Pinpoint the cell where the given text exists, returning its [x, y] midpoint coordinate. 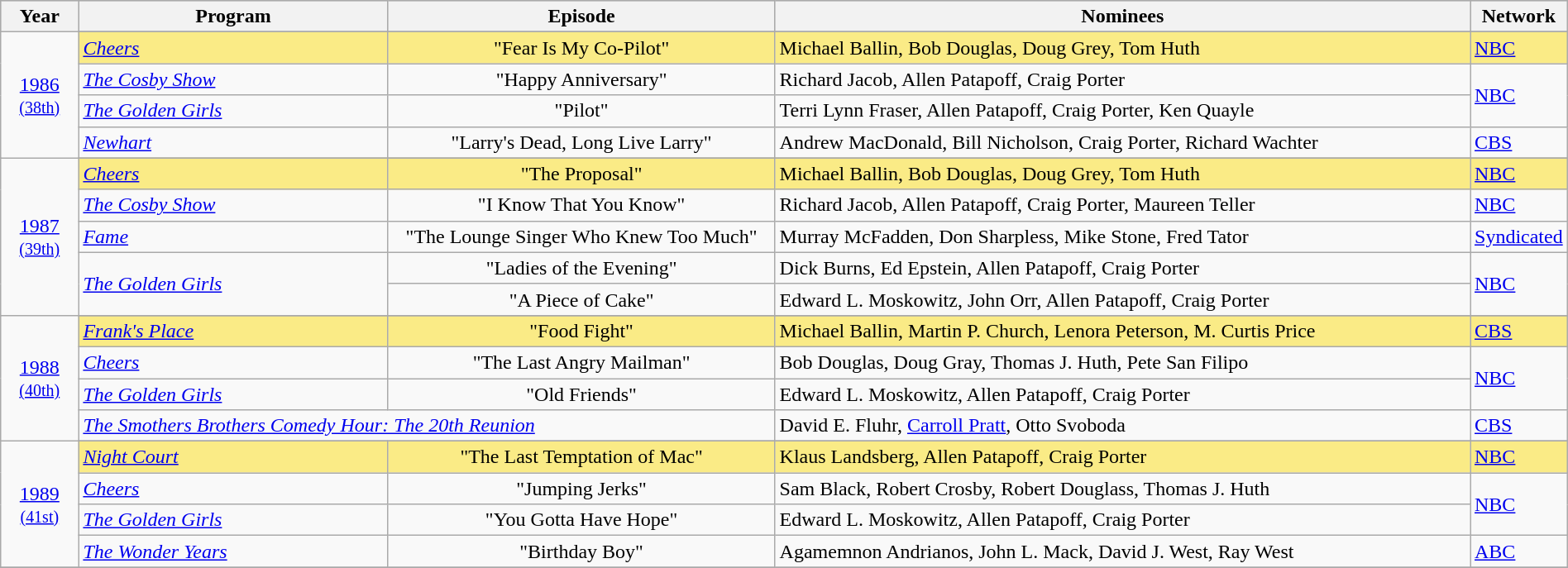
"Birthday Boy" [581, 551]
Michael Ballin, Martin P. Church, Lenora Peterson, M. Curtis Price [1122, 331]
The Wonder Years [233, 551]
Fame [233, 236]
Dick Burns, Ed Epstein, Allen Patapoff, Craig Porter [1122, 268]
Syndicated [1519, 236]
Newhart [233, 142]
"Food Fight" [581, 331]
Andrew MacDonald, Bill Nicholson, Craig Porter, Richard Wachter [1122, 142]
"The Last Angry Mailman" [581, 362]
ABC [1519, 551]
Program [233, 17]
Nominees [1122, 17]
"Jumping Jerks" [581, 489]
"The Lounge Singer Who Knew Too Much" [581, 236]
"The Proposal" [581, 174]
Year [40, 17]
Murray McFadden, Don Sharpless, Mike Stone, Fred Tator [1122, 236]
Terri Lynn Fraser, Allen Patapoff, Craig Porter, Ken Quayle [1122, 111]
1986(38th) [40, 95]
1988(40th) [40, 378]
Richard Jacob, Allen Patapoff, Craig Porter [1122, 79]
Episode [581, 17]
"Old Friends" [581, 394]
Richard Jacob, Allen Patapoff, Craig Porter, Maureen Teller [1122, 205]
"Happy Anniversary" [581, 79]
"Larry's Dead, Long Live Larry" [581, 142]
"Ladies of the Evening" [581, 268]
Sam Black, Robert Crosby, Robert Douglass, Thomas J. Huth [1122, 489]
The Smothers Brothers Comedy Hour: The 20th Reunion [427, 426]
Frank's Place [233, 331]
"Pilot" [581, 111]
Night Court [233, 457]
Network [1519, 17]
David E. Fluhr, Carroll Pratt, Otto Svoboda [1122, 426]
1989(41st) [40, 504]
Agamemnon Andrianos, John L. Mack, David J. West, Ray West [1122, 551]
Edward L. Moskowitz, John Orr, Allen Patapoff, Craig Porter [1122, 299]
Klaus Landsberg, Allen Patapoff, Craig Porter [1122, 457]
"You Gotta Have Hope" [581, 520]
"Fear Is My Co-Pilot" [581, 48]
"The Last Temptation of Mac" [581, 457]
"I Know That You Know" [581, 205]
1987(39th) [40, 236]
Bob Douglas, Doug Gray, Thomas J. Huth, Pete San Filipo [1122, 362]
"A Piece of Cake" [581, 299]
